Identify which cell holds the provided text, then report its [X, Y] central coordinate. 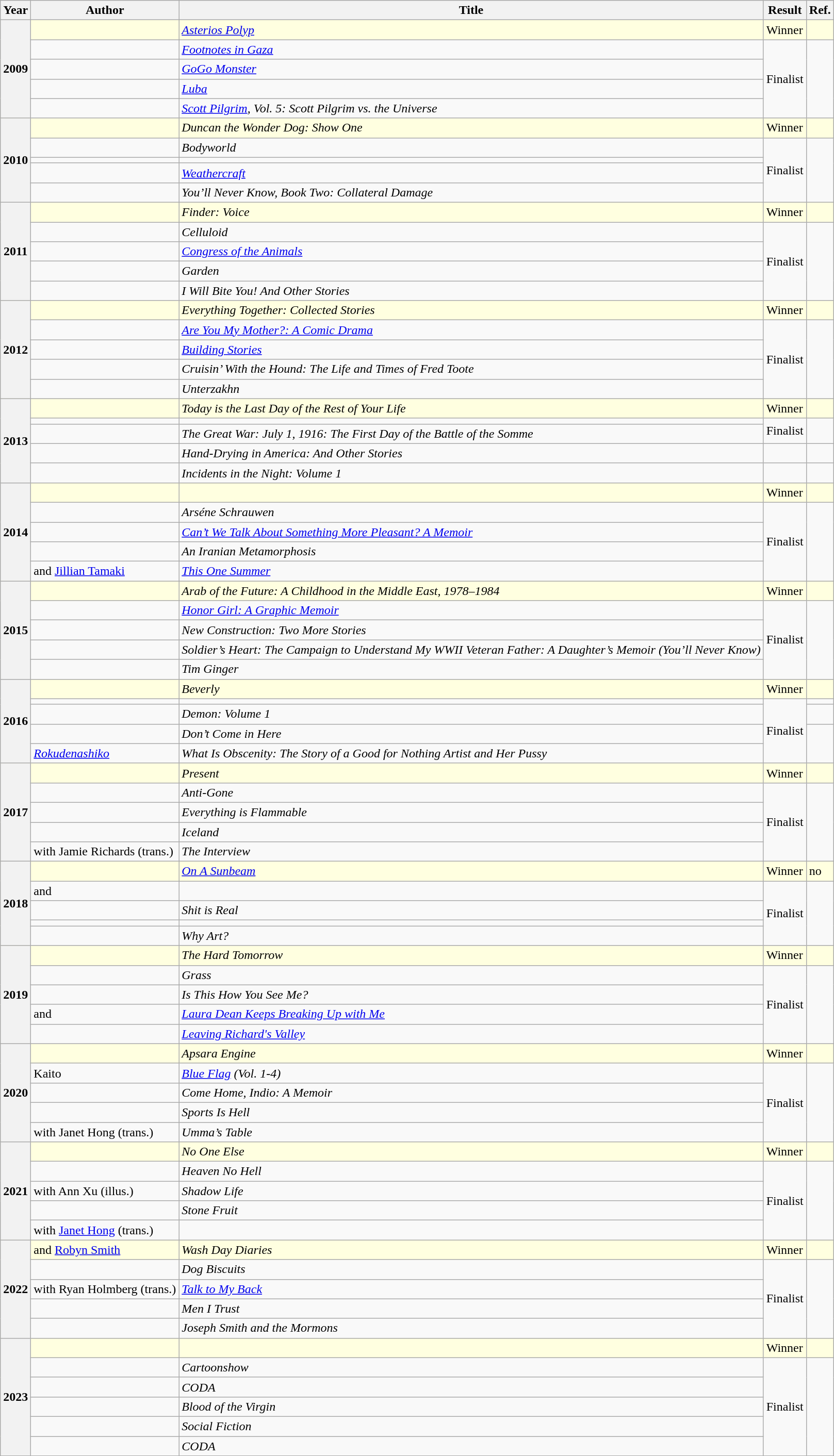
Garden [471, 271]
Kaito [105, 1073]
Blood of the Virgin [471, 1407]
Arab of the Future: A Childhood in the Middle East, 1978–1984 [471, 591]
Don’t Come in Here [471, 734]
Dog Biscuits [471, 1269]
2011 [15, 251]
No One Else [471, 1152]
Soldier’s Heart: The Campaign to Understand My WWII Veteran Father: A Daughter’s Memoir (You’ll Never Know) [471, 650]
Scott Pilgrim, Vol. 5: Scott Pilgrim vs. the Universe [471, 108]
Leaving Richard's Valley [471, 1034]
Anti-Gone [471, 792]
Unterzakhn [471, 389]
Hand-Drying in America: And Other Stories [471, 453]
Today is the Last Day of the Rest of Your Life [471, 408]
2022 [15, 1289]
Bodyworld [471, 147]
no [820, 871]
Luba [471, 89]
Blue Flag (Vol. 1-4) [471, 1073]
2015 [15, 630]
Weathercraft [471, 173]
Grass [471, 975]
Cruisin’ With the Hound: The Life and Times of Fred Toote [471, 369]
Why Art? [471, 936]
Author [105, 10]
Everything is Flammable [471, 812]
This One Summer [471, 571]
Title [471, 10]
2020 [15, 1093]
Joseph Smith and the Mormons [471, 1328]
Present [471, 773]
On A Sunbeam [471, 871]
Finder: Voice [471, 212]
Talk to My Back [471, 1289]
Apsara Engine [471, 1053]
Umma’s Table [471, 1132]
Are You My Mother?: A Comic Drama [471, 330]
Everything Together: Collected Stories [471, 310]
Congress of the Animals [471, 252]
Duncan the Wonder Dog: Show One [471, 128]
Shadow Life [471, 1191]
with Jamie Richards (trans.) [105, 852]
An Iranian Metamorphosis [471, 552]
with Ryan Holmberg (trans.) [105, 1289]
and Jillian Tamaki [105, 571]
Year [15, 10]
GoGo Monster [471, 69]
2018 [15, 903]
Shit is Real [471, 911]
The Hard Tomorrow [471, 955]
Rokudenashiko [105, 753]
2010 [15, 160]
2016 [15, 721]
2019 [15, 995]
2012 [15, 350]
Tim Ginger [471, 669]
Result [785, 10]
Social Fiction [471, 1426]
Iceland [471, 832]
Demon: Volume 1 [471, 714]
Laura Dean Keeps Breaking Up with Me [471, 1014]
with Ann Xu (illus.) [105, 1191]
I Will Bite You! And Other Stories [471, 291]
Building Stories [471, 350]
2021 [15, 1191]
Beverly [471, 689]
Asterios Polyp [471, 30]
Footnotes in Gaza [471, 49]
2009 [15, 69]
Incidents in the Night: Volume 1 [471, 473]
2017 [15, 812]
Honor Girl: A Graphic Memoir [471, 610]
Arséne Schrauwen [471, 512]
Sports Is Hell [471, 1112]
New Construction: Two More Stories [471, 630]
2023 [15, 1397]
The Great War: July 1, 1916: The First Day of the Battle of the Somme [471, 434]
Cartoonshow [471, 1367]
Celluloid [471, 231]
2013 [15, 440]
Men I Trust [471, 1309]
Ref. [820, 10]
Stone Fruit [471, 1211]
Is This How You See Me? [471, 995]
Wash Day Diaries [471, 1250]
Heaven No Hell [471, 1171]
The Interview [471, 852]
Can’t We Talk About Something More Pleasant? A Memoir [471, 532]
Come Home, Indio: A Memoir [471, 1093]
and Robyn Smith [105, 1250]
You’ll Never Know, Book Two: Collateral Damage [471, 192]
2014 [15, 532]
What Is Obscenity: The Story of a Good for Nothing Artist and Her Pussy [471, 753]
